For the text-containing cell, return its midpoint in (x, y) coordinate format. 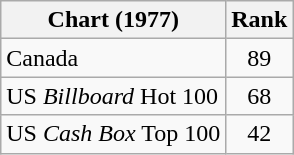
Canada (114, 58)
Rank (260, 20)
68 (260, 96)
42 (260, 134)
Chart (1977) (114, 20)
US Cash Box Top 100 (114, 134)
US Billboard Hot 100 (114, 96)
89 (260, 58)
